Provide the [x, y] coordinate of the cell's center where the given text is located.  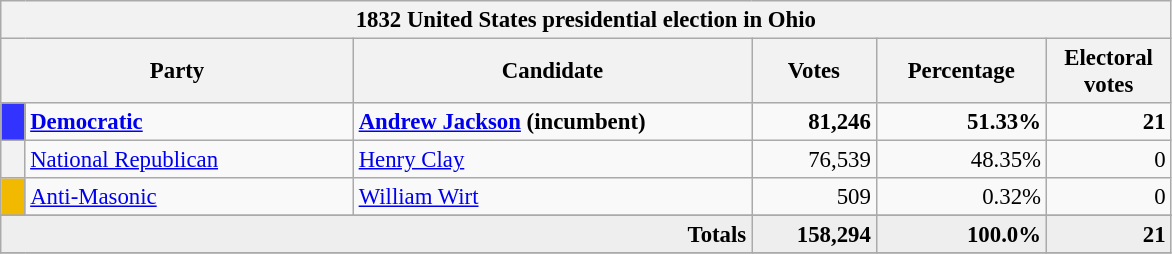
81,246 [814, 122]
76,539 [814, 160]
1832 United States presidential election in Ohio [586, 20]
Electoral votes [1108, 72]
Anti-Masonic [189, 197]
Party [178, 72]
509 [814, 197]
Votes [814, 72]
100.0% [961, 235]
48.35% [961, 160]
158,294 [814, 235]
Totals [376, 235]
51.33% [961, 122]
Henry Clay [552, 160]
William Wirt [552, 197]
Percentage [961, 72]
Candidate [552, 72]
Democratic [189, 122]
National Republican [189, 160]
0.32% [961, 197]
Andrew Jackson (incumbent) [552, 122]
